Capture the cell that displays the provided text and extract its [X, Y] central coordinate. 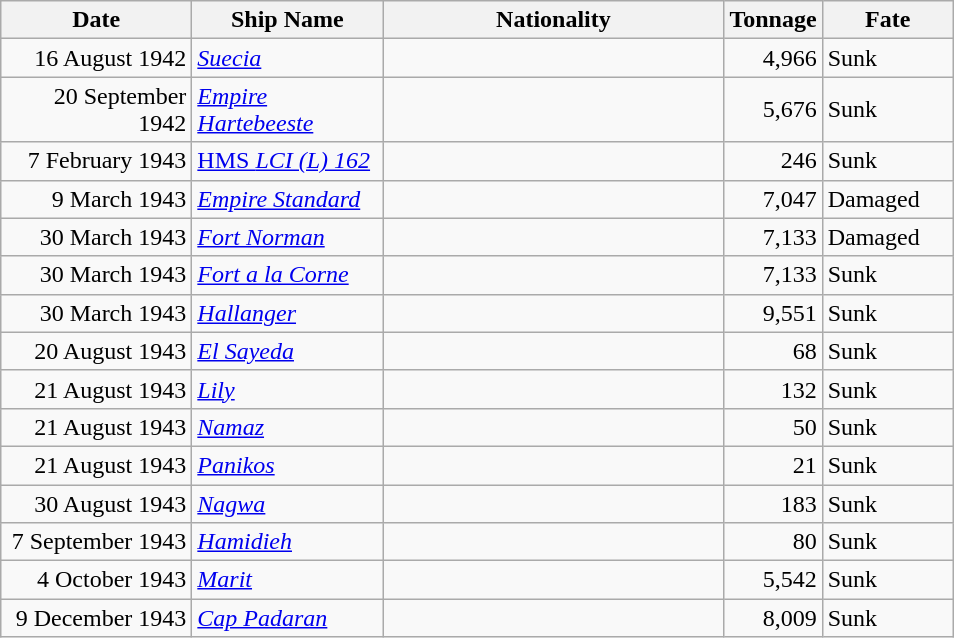
7 September 1943 [96, 542]
Empire Hartebeeste [288, 110]
Ship Name [288, 20]
4,966 [773, 58]
16 August 1942 [96, 58]
246 [773, 161]
Nationality [554, 20]
20 August 1943 [96, 351]
9 December 1943 [96, 618]
132 [773, 389]
Lily [288, 389]
8,009 [773, 618]
Fort Norman [288, 237]
Fate [888, 20]
30 August 1943 [96, 503]
7 February 1943 [96, 161]
20 September 1942 [96, 110]
Date [96, 20]
Fort a la Corne [288, 275]
HMS LCI (L) 162 [288, 161]
Hamidieh [288, 542]
4 October 1943 [96, 580]
Namaz [288, 427]
21 [773, 465]
5,676 [773, 110]
Marit [288, 580]
Hallanger [288, 313]
9 March 1943 [96, 199]
Tonnage [773, 20]
7,047 [773, 199]
Panikos [288, 465]
68 [773, 351]
80 [773, 542]
9,551 [773, 313]
183 [773, 503]
Suecia [288, 58]
El Sayeda [288, 351]
5,542 [773, 580]
Cap Padaran [288, 618]
Empire Standard [288, 199]
50 [773, 427]
Nagwa [288, 503]
